Find where the given text appears and provide that cell's center as [x, y] coordinate. 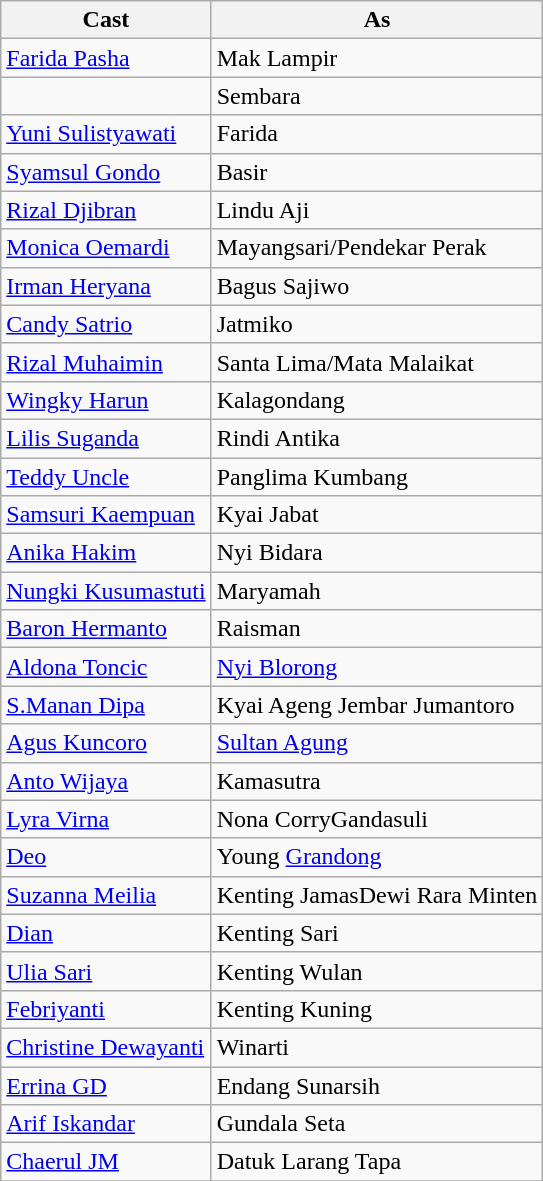
Agus Kuncoro [106, 743]
Nyi Blorong [377, 667]
Nungki Kusumastuti [106, 591]
Candy Satrio [106, 324]
Teddy Uncle [106, 477]
Nona CorryGandasuli [377, 819]
Yuni Sulistyawati [106, 134]
Farida [377, 134]
Errina GD [106, 1085]
Basir [377, 172]
Farida Pasha [106, 58]
Cast [106, 20]
Nyi Bidara [377, 553]
Monica Oemardi [106, 248]
Lyra Virna [106, 819]
Kenting Kuning [377, 1009]
Febriyanti [106, 1009]
Baron Hermanto [106, 629]
Arif Iskandar [106, 1124]
Winarti [377, 1047]
Panglima Kumbang [377, 477]
Suzanna Meilia [106, 895]
Jatmiko [377, 324]
Kyai Jabat [377, 515]
Santa Lima/Mata Malaikat [377, 362]
Wingky Harun [106, 400]
Datuk Larang Tapa [377, 1162]
Christine Dewayanti [106, 1047]
Anto Wijaya [106, 781]
Ulia Sari [106, 971]
Samsuri Kaempuan [106, 515]
Rizal Djibran [106, 210]
Deo [106, 857]
Kyai Ageng Jembar Jumantoro [377, 705]
Aldona Toncic [106, 667]
Sembara [377, 96]
Rizal Muhaimin [106, 362]
Kenting Wulan [377, 971]
Lindu Aji [377, 210]
Rindi Antika [377, 438]
Sultan Agung [377, 743]
Maryamah [377, 591]
Endang Sunarsih [377, 1085]
Lilis Suganda [106, 438]
Irman Heryana [106, 286]
S.Manan Dipa [106, 705]
Kamasutra [377, 781]
Young Grandong [377, 857]
Mayangsari/Pendekar Perak [377, 248]
Syamsul Gondo [106, 172]
Chaerul JM [106, 1162]
As [377, 20]
Kenting Sari [377, 933]
Kalagondang [377, 400]
Gundala Seta [377, 1124]
Raisman [377, 629]
Dian [106, 933]
Kenting JamasDewi Rara Minten [377, 895]
Bagus Sajiwo [377, 286]
Mak Lampir [377, 58]
Anika Hakim [106, 553]
